Return the [x, y] coordinate for the center point of the cell that contains the specified text.  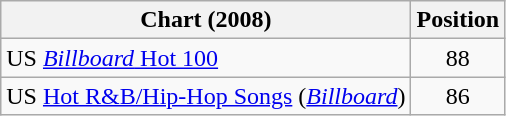
Chart (2008) [206, 20]
86 [458, 96]
Position [458, 20]
US Billboard Hot 100 [206, 58]
88 [458, 58]
US Hot R&B/Hip-Hop Songs (Billboard) [206, 96]
